Extract the [x, y] coordinate from the center of the cell holding the provided text.  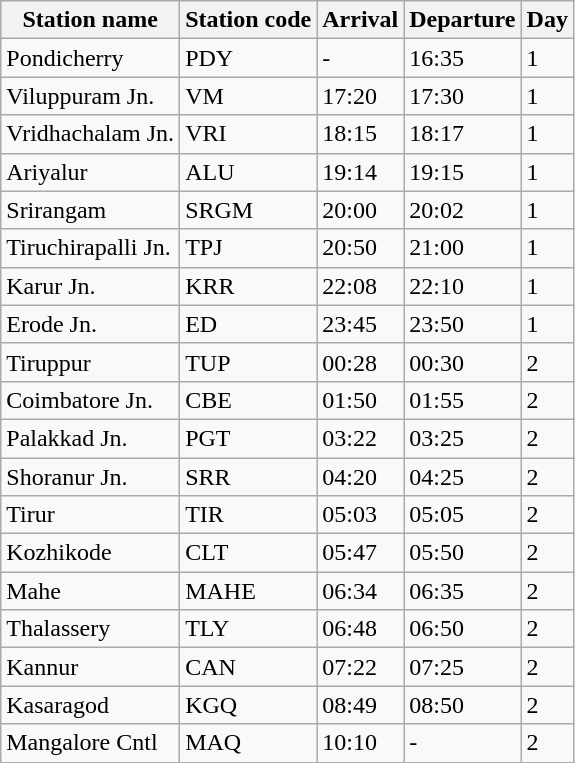
MAQ [248, 743]
23:50 [462, 324]
08:50 [462, 705]
06:34 [360, 591]
20:02 [462, 210]
MAHE [248, 591]
17:20 [360, 96]
Station code [248, 20]
03:25 [462, 438]
Ariyalur [90, 172]
Tiruchirapalli Jn. [90, 248]
TPJ [248, 248]
Shoranur Jn. [90, 477]
22:10 [462, 286]
Kasaragod [90, 705]
05:03 [360, 515]
00:30 [462, 362]
Erode Jn. [90, 324]
PGT [248, 438]
04:25 [462, 477]
21:00 [462, 248]
07:22 [360, 667]
10:10 [360, 743]
KGQ [248, 705]
03:22 [360, 438]
Mahe [90, 591]
18:17 [462, 134]
CBE [248, 400]
TUP [248, 362]
Kozhikode [90, 553]
16:35 [462, 58]
06:48 [360, 629]
19:15 [462, 172]
PDY [248, 58]
Srirangam [90, 210]
SRGM [248, 210]
22:08 [360, 286]
Thalassery [90, 629]
Pondicherry [90, 58]
06:50 [462, 629]
Arrival [360, 20]
Day [547, 20]
VRI [248, 134]
08:49 [360, 705]
05:50 [462, 553]
18:15 [360, 134]
Station name [90, 20]
Viluppuram Jn. [90, 96]
Tiruppur [90, 362]
ALU [248, 172]
04:20 [360, 477]
Karur Jn. [90, 286]
01:55 [462, 400]
05:05 [462, 515]
07:25 [462, 667]
KRR [248, 286]
Kannur [90, 667]
06:35 [462, 591]
CLT [248, 553]
TIR [248, 515]
Vridhachalam Jn. [90, 134]
00:28 [360, 362]
05:47 [360, 553]
20:00 [360, 210]
01:50 [360, 400]
23:45 [360, 324]
Palakkad Jn. [90, 438]
Mangalore Cntl [90, 743]
VM [248, 96]
20:50 [360, 248]
17:30 [462, 96]
Departure [462, 20]
ED [248, 324]
SRR [248, 477]
19:14 [360, 172]
Coimbatore Jn. [90, 400]
CAN [248, 667]
TLY [248, 629]
Tirur [90, 515]
